Identify which cell holds the provided text, then report its (X, Y) central coordinate. 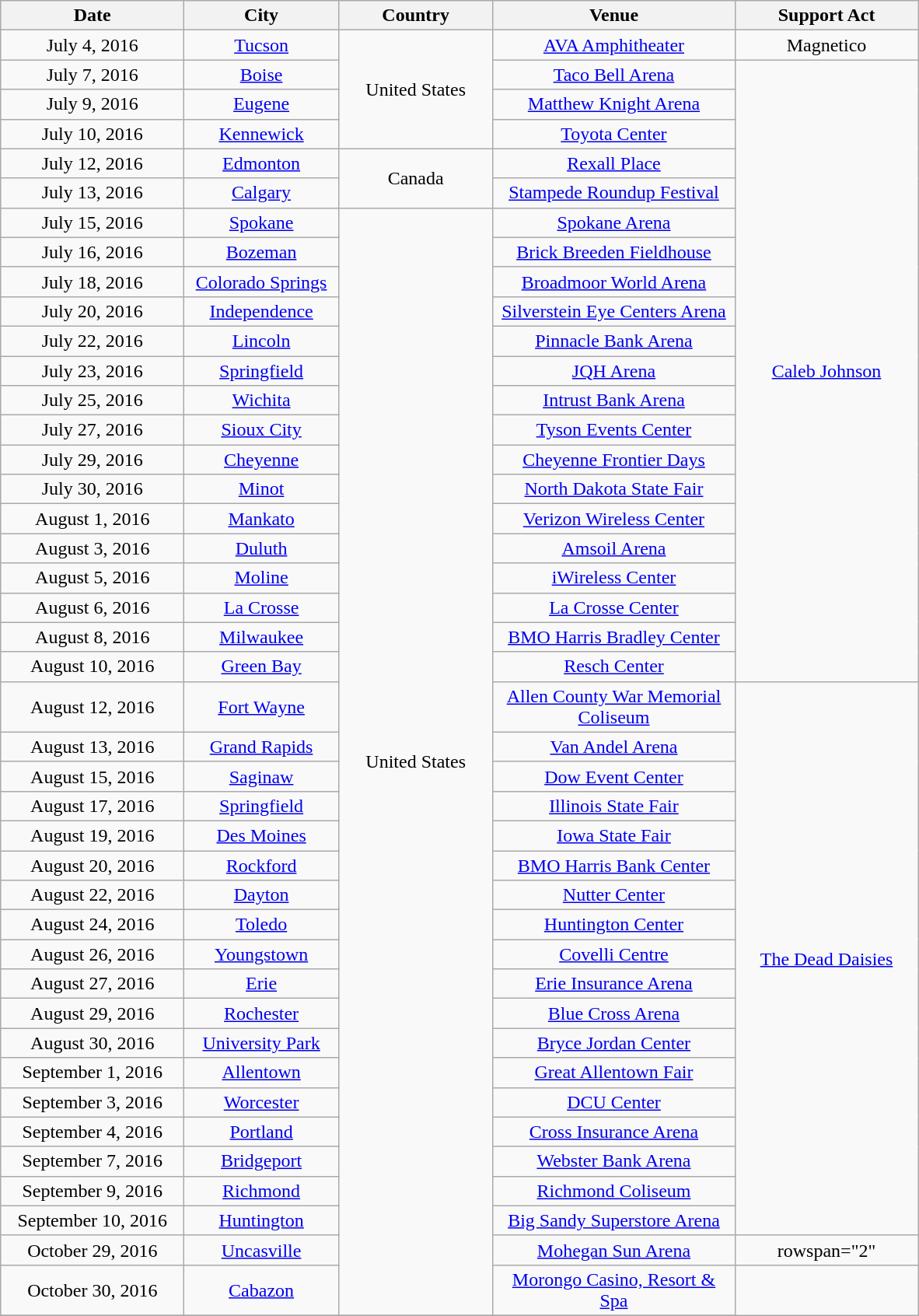
AVA Amphitheater (614, 45)
Toyota Center (614, 134)
JQH Arena (614, 371)
Rexall Place (614, 163)
Colorado Springs (261, 282)
Iowa State Fair (614, 835)
Eugene (261, 104)
Caleb Johnson (826, 370)
August 26, 2016 (93, 954)
September 7, 2016 (93, 1161)
Blue Cross Arena (614, 1013)
August 19, 2016 (93, 835)
August 13, 2016 (93, 747)
July 13, 2016 (93, 193)
Richmond Coliseum (614, 1191)
Broadmoor World Arena (614, 282)
Des Moines (261, 835)
Rockford (261, 866)
Huntington (261, 1220)
Cheyenne Frontier Days (614, 460)
Support Act (826, 16)
Tucson (261, 45)
Boise (261, 75)
August 5, 2016 (93, 578)
Country (415, 16)
Grand Rapids (261, 747)
Lincoln (261, 341)
Erie (261, 984)
July 22, 2016 (93, 341)
July 7, 2016 (93, 75)
Verizon Wireless Center (614, 519)
Webster Bank Arena (614, 1161)
Van Andel Arena (614, 747)
Sioux City (261, 430)
Toledo (261, 925)
rowspan="2" (826, 1250)
University Park (261, 1043)
Intrust Bank Arena (614, 401)
July 15, 2016 (93, 222)
Huntington Center (614, 925)
Wichita (261, 401)
August 12, 2016 (93, 706)
Calgary (261, 193)
Green Bay (261, 667)
Canada (415, 178)
August 3, 2016 (93, 548)
August 15, 2016 (93, 776)
Resch Center (614, 667)
BMO Harris Bradley Center (614, 637)
July 25, 2016 (93, 401)
Edmonton (261, 163)
Richmond (261, 1191)
Cross Insurance Arena (614, 1132)
Mohegan Sun Arena (614, 1250)
Moline (261, 578)
August 29, 2016 (93, 1013)
September 9, 2016 (93, 1191)
Brick Breeden Fieldhouse (614, 252)
September 3, 2016 (93, 1102)
July 12, 2016 (93, 163)
Tyson Events Center (614, 430)
DCU Center (614, 1102)
August 24, 2016 (93, 925)
Illinois State Fair (614, 806)
Fort Wayne (261, 706)
Pinnacle Bank Arena (614, 341)
Allen County War Memorial Coliseum (614, 706)
Rochester (261, 1013)
North Dakota State Fair (614, 489)
August 17, 2016 (93, 806)
Duluth (261, 548)
The Dead Daisies (826, 958)
Silverstein Eye Centers Arena (614, 311)
Covelli Centre (614, 954)
August 10, 2016 (93, 667)
August 22, 2016 (93, 895)
Cheyenne (261, 460)
City (261, 16)
Kennewick (261, 134)
Portland (261, 1132)
Bryce Jordan Center (614, 1043)
July 27, 2016 (93, 430)
Saginaw (261, 776)
Great Allentown Fair (614, 1073)
July 16, 2016 (93, 252)
August 30, 2016 (93, 1043)
August 8, 2016 (93, 637)
July 30, 2016 (93, 489)
July 4, 2016 (93, 45)
Mankato (261, 519)
Amsoil Arena (614, 548)
Cabazon (261, 1290)
September 10, 2016 (93, 1220)
October 29, 2016 (93, 1250)
Date (93, 16)
Youngstown (261, 954)
September 1, 2016 (93, 1073)
July 29, 2016 (93, 460)
Nutter Center (614, 895)
August 20, 2016 (93, 866)
August 27, 2016 (93, 984)
Magnetico (826, 45)
Matthew Knight Arena (614, 104)
Bozeman (261, 252)
October 30, 2016 (93, 1290)
Milwaukee (261, 637)
July 20, 2016 (93, 311)
Stampede Roundup Festival (614, 193)
Allentown (261, 1073)
La Crosse (261, 607)
July 18, 2016 (93, 282)
Worcester (261, 1102)
Independence (261, 311)
August 1, 2016 (93, 519)
Venue (614, 16)
July 23, 2016 (93, 371)
September 4, 2016 (93, 1132)
Big Sandy Superstore Arena (614, 1220)
iWireless Center (614, 578)
BMO Harris Bank Center (614, 866)
July 9, 2016 (93, 104)
Minot (261, 489)
August 6, 2016 (93, 607)
Dayton (261, 895)
La Crosse Center (614, 607)
Spokane (261, 222)
July 10, 2016 (93, 134)
Bridgeport (261, 1161)
Uncasville (261, 1250)
Dow Event Center (614, 776)
Spokane Arena (614, 222)
Erie Insurance Arena (614, 984)
Morongo Casino, Resort & Spa (614, 1290)
Taco Bell Arena (614, 75)
